Extract the (x, y) coordinate from the center of the cell holding the provided text.  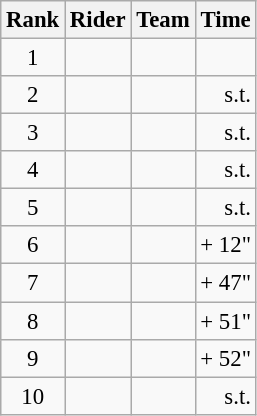
5 (33, 208)
+ 51" (226, 321)
Rider (98, 20)
+ 47" (226, 283)
Team (163, 20)
7 (33, 283)
+ 12" (226, 245)
+ 52" (226, 358)
2 (33, 95)
8 (33, 321)
4 (33, 170)
Rank (33, 20)
3 (33, 133)
6 (33, 245)
Time (226, 20)
1 (33, 58)
9 (33, 358)
10 (33, 396)
